Capture the cell that displays the provided text and extract its (X, Y) central coordinate. 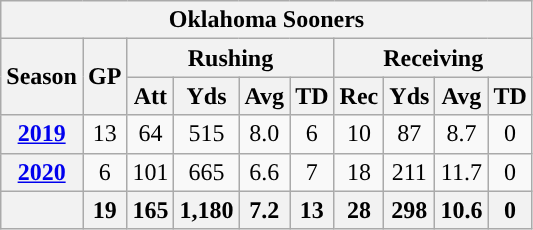
11.7 (462, 172)
Rec (359, 96)
165 (150, 210)
298 (410, 210)
28 (359, 210)
665 (206, 172)
Att (150, 96)
Oklahoma Sooners (267, 20)
2020 (42, 172)
64 (150, 134)
19 (104, 210)
GP (104, 77)
87 (410, 134)
Season (42, 77)
6.6 (264, 172)
515 (206, 134)
1,180 (206, 210)
8.0 (264, 134)
10.6 (462, 210)
18 (359, 172)
2019 (42, 134)
10 (359, 134)
8.7 (462, 134)
7 (312, 172)
211 (410, 172)
101 (150, 172)
7.2 (264, 210)
Receiving (433, 58)
Rushing (230, 58)
